Return (X, Y) of the center of cell containing provided text 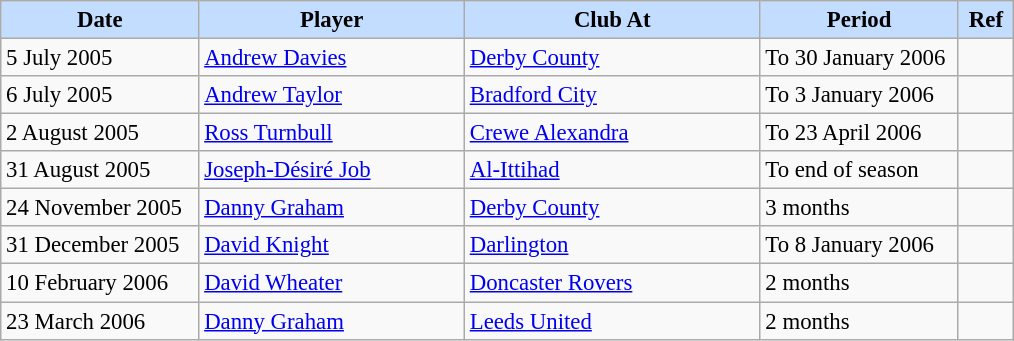
23 March 2006 (100, 321)
Ross Turnbull (332, 133)
24 November 2005 (100, 208)
David Wheater (332, 283)
Player (332, 20)
Doncaster Rovers (612, 283)
6 July 2005 (100, 95)
Darlington (612, 245)
Leeds United (612, 321)
To end of season (859, 170)
To 30 January 2006 (859, 58)
10 February 2006 (100, 283)
2 August 2005 (100, 133)
Club At (612, 20)
David Knight (332, 245)
Al-Ittihad (612, 170)
To 23 April 2006 (859, 133)
Bradford City (612, 95)
31 August 2005 (100, 170)
Date (100, 20)
Andrew Taylor (332, 95)
3 months (859, 208)
Crewe Alexandra (612, 133)
Period (859, 20)
Ref (986, 20)
To 8 January 2006 (859, 245)
Joseph-Désiré Job (332, 170)
Andrew Davies (332, 58)
To 3 January 2006 (859, 95)
31 December 2005 (100, 245)
5 July 2005 (100, 58)
